Find where the given text appears and provide that cell's center as (x, y) coordinate. 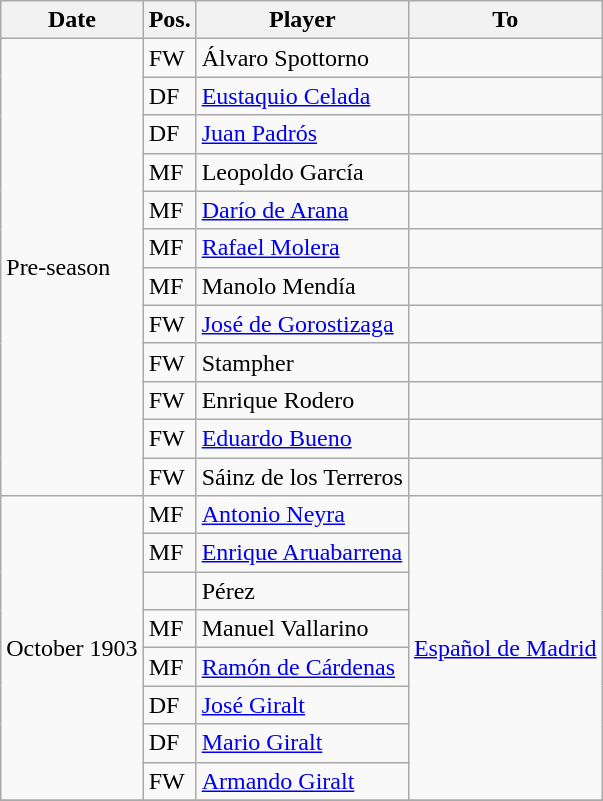
Mario Giralt (302, 743)
To (505, 20)
Manuel Vallarino (302, 629)
José Giralt (302, 705)
Pérez (302, 591)
Pos. (170, 20)
Date (72, 20)
Eustaquio Celada (302, 96)
Sáinz de los Terreros (302, 477)
Español de Madrid (505, 648)
José de Gorostizaga (302, 324)
Leopoldo García (302, 172)
Ramón de Cárdenas (302, 667)
October 1903 (72, 648)
Eduardo Bueno (302, 438)
Álvaro Spottorno (302, 58)
Stampher (302, 362)
Manolo Mendía (302, 286)
Rafael Molera (302, 248)
Darío de Arana (302, 210)
Enrique Rodero (302, 400)
Player (302, 20)
Pre-season (72, 268)
Juan Padrós (302, 134)
Antonio Neyra (302, 515)
Enrique Aruabarrena (302, 553)
Armando Giralt (302, 781)
